Search for the cell housing the specified text and yield its [X, Y] center coordinate. 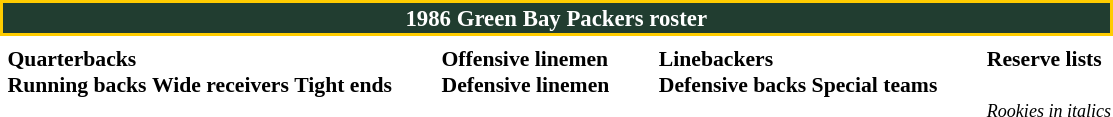
1986 Green Bay Packers roster [556, 18]
